Find where the given text appears and provide that cell's center as (x, y) coordinate. 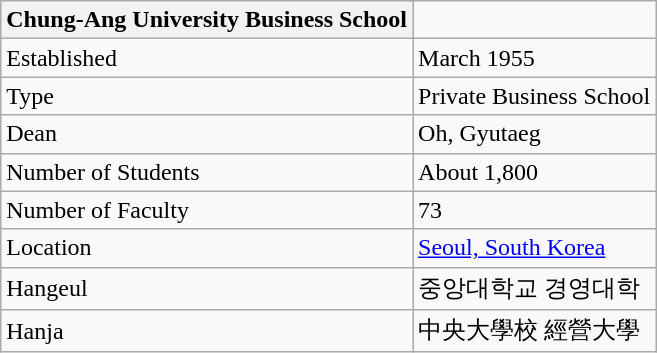
Hanja (207, 332)
Established (207, 58)
About 1,800 (534, 172)
Seoul, South Korea (534, 248)
Private Business School (534, 96)
Oh, Gyutaeg (534, 134)
Number of Faculty (207, 210)
Type (207, 96)
73 (534, 210)
Number of Students (207, 172)
Dean (207, 134)
March 1955 (534, 58)
Chung-Ang University Business School (207, 20)
中央大學校 經營大學 (534, 332)
Location (207, 248)
Hangeul (207, 288)
중앙대학교 경영대학 (534, 288)
